Pinpoint the cell where the given text exists, returning its (x, y) midpoint coordinate. 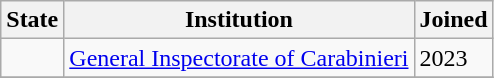
State (32, 20)
General Inspectorate of Carabinieri (239, 58)
2023 (454, 58)
Joined (454, 20)
Institution (239, 20)
